Detect which cell encompasses the target text, then output its (X, Y) center coordinate. 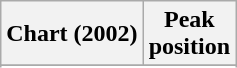
Peakposition (189, 34)
Chart (2002) (72, 34)
